Search for the cell housing the specified text and yield its (x, y) center coordinate. 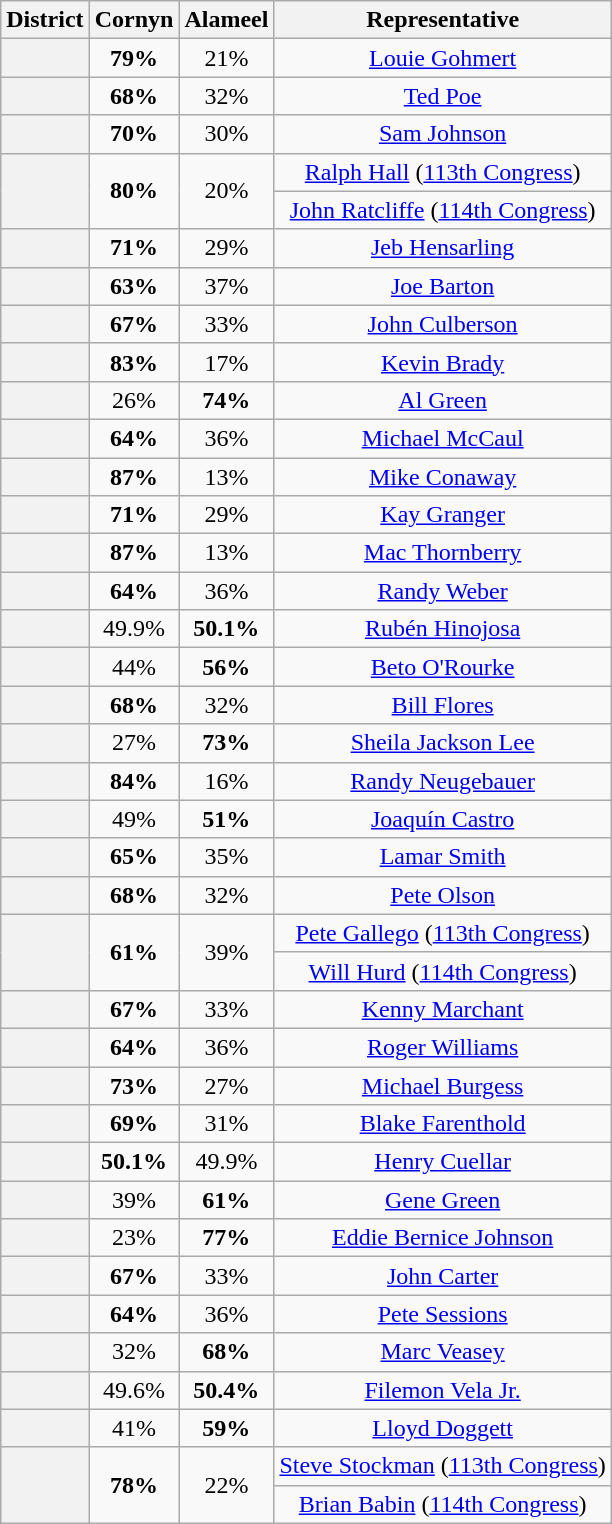
17% (226, 362)
Mike Conaway (442, 477)
74% (226, 400)
16% (226, 781)
Henry Cuellar (442, 1162)
Filemon Vela Jr. (442, 1390)
41% (134, 1428)
22% (226, 1485)
Sam Johnson (442, 134)
77% (226, 1238)
John Carter (442, 1276)
Ted Poe (442, 96)
69% (134, 1124)
Roger Williams (442, 1047)
Rubén Hinojosa (442, 629)
Representative (442, 20)
26% (134, 400)
Jeb Hensarling (442, 248)
Pete Gallego (113th Congress) (442, 933)
Kevin Brady (442, 362)
37% (226, 286)
Louie Gohmert (442, 58)
Michael McCaul (442, 438)
80% (134, 191)
Pete Sessions (442, 1314)
20% (226, 191)
Joaquín Castro (442, 819)
District (45, 20)
Bill Flores (442, 705)
Beto O'Rourke (442, 667)
Michael Burgess (442, 1085)
Eddie Bernice Johnson (442, 1238)
Kenny Marchant (442, 1009)
Ralph Hall (113th Congress) (442, 172)
Joe Barton (442, 286)
Kay Granger (442, 515)
50.4% (226, 1390)
Steve Stockman (113th Congress) (442, 1466)
51% (226, 819)
78% (134, 1485)
44% (134, 667)
49% (134, 819)
Pete Olson (442, 895)
35% (226, 857)
Gene Green (442, 1200)
John Culberson (442, 324)
83% (134, 362)
Blake Farenthold (442, 1124)
John Ratcliffe (114th Congress) (442, 210)
Randy Neugebauer (442, 781)
Alameel (226, 20)
30% (226, 134)
Will Hurd (114th Congress) (442, 971)
21% (226, 58)
31% (226, 1124)
Cornyn (134, 20)
23% (134, 1238)
63% (134, 286)
59% (226, 1428)
Lloyd Doggett (442, 1428)
Randy Weber (442, 591)
84% (134, 781)
Sheila Jackson Lee (442, 743)
Al Green (442, 400)
70% (134, 134)
65% (134, 857)
49.6% (134, 1390)
Mac Thornberry (442, 553)
Lamar Smith (442, 857)
79% (134, 58)
Brian Babin (114th Congress) (442, 1504)
56% (226, 667)
Marc Veasey (442, 1352)
